From the cell containing the given text, extract its center point as [X, Y] coordinate. 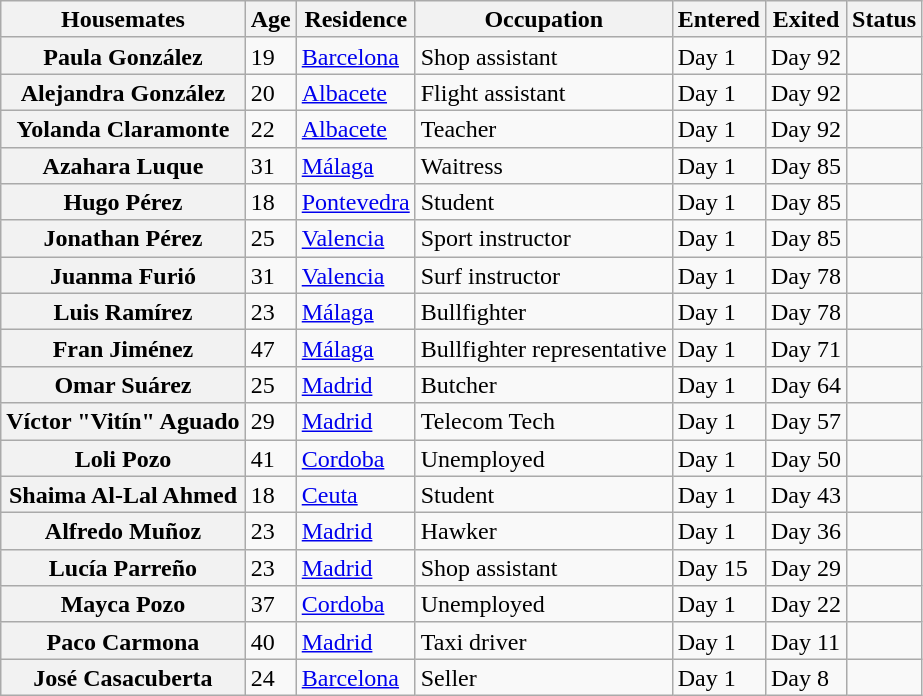
Day 22 [806, 604]
Teacher [544, 128]
Seller [544, 678]
Sport instructor [544, 238]
Hugo Pérez [123, 202]
Residence [356, 20]
Flight assistant [544, 92]
Omar Suárez [123, 384]
29 [270, 422]
Day 11 [806, 640]
Loli Pozo [123, 458]
24 [270, 678]
José Casacuberta [123, 678]
Day 29 [806, 568]
Luis Ramírez [123, 312]
Fran Jiménez [123, 348]
Day 57 [806, 422]
19 [270, 56]
Bullfighter representative [544, 348]
20 [270, 92]
Occupation [544, 20]
Day 15 [718, 568]
Day 8 [806, 678]
Hawker [544, 532]
Azahara Luque [123, 166]
Shaima Al-Lal Ahmed [123, 494]
Pontevedra [356, 202]
Juanma Furió [123, 276]
Bullfighter [544, 312]
Taxi driver [544, 640]
41 [270, 458]
Jonathan Pérez [123, 238]
Telecom Tech [544, 422]
Alejandra González [123, 92]
40 [270, 640]
Status [884, 20]
Day 50 [806, 458]
47 [270, 348]
Day 43 [806, 494]
22 [270, 128]
Yolanda Claramonte [123, 128]
Day 64 [806, 384]
Entered [718, 20]
Alfredo Muñoz [123, 532]
Mayca Pozo [123, 604]
Paula González [123, 56]
37 [270, 604]
Víctor "Vitín" Aguado [123, 422]
Age [270, 20]
Lucía Parreño [123, 568]
Ceuta [356, 494]
Waitress [544, 166]
Day 36 [806, 532]
Day 71 [806, 348]
Exited [806, 20]
Surf instructor [544, 276]
Paco Carmona [123, 640]
Butcher [544, 384]
Housemates [123, 20]
